For the text-containing cell, return its midpoint in [X, Y] coordinate format. 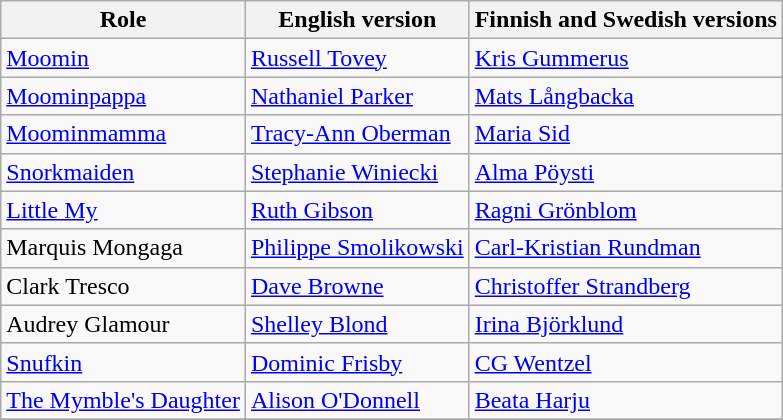
Kris Gummerus [626, 58]
Moominmamma [124, 134]
CG Wentzel [626, 362]
Alison O'Donnell [357, 400]
Stephanie Winiecki [357, 172]
Beata Harju [626, 400]
Tracy-Ann Oberman [357, 134]
Russell Tovey [357, 58]
Snufkin [124, 362]
Carl-Kristian Rundman [626, 248]
Clark Tresco [124, 286]
Mats Långbacka [626, 96]
Maria Sid [626, 134]
Audrey Glamour [124, 324]
Philippe Smolikowski [357, 248]
Moominpappa [124, 96]
The Mymble's Daughter [124, 400]
Irina Björklund [626, 324]
English version [357, 20]
Marquis Mongaga [124, 248]
Moomin [124, 58]
Snorkmaiden [124, 172]
Dominic Frisby [357, 362]
Role [124, 20]
Nathaniel Parker [357, 96]
Ragni Grönblom [626, 210]
Shelley Blond [357, 324]
Finnish and Swedish versions [626, 20]
Little My [124, 210]
Dave Browne [357, 286]
Christoffer Strandberg [626, 286]
Alma Pöysti [626, 172]
Ruth Gibson [357, 210]
